Provide the [X, Y] coordinate of the cell's center where the given text is located.  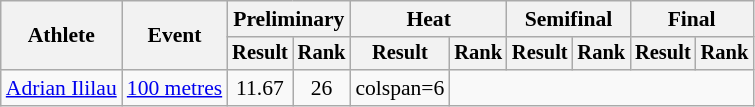
11.67 [260, 88]
Heat [428, 19]
Event [174, 36]
Athlete [62, 36]
100 metres [174, 88]
Final [692, 19]
26 [322, 88]
Preliminary [288, 19]
colspan=6 [400, 88]
Adrian Ililau [62, 88]
Semifinal [568, 19]
